Search for the cell housing the specified text and yield its (X, Y) center coordinate. 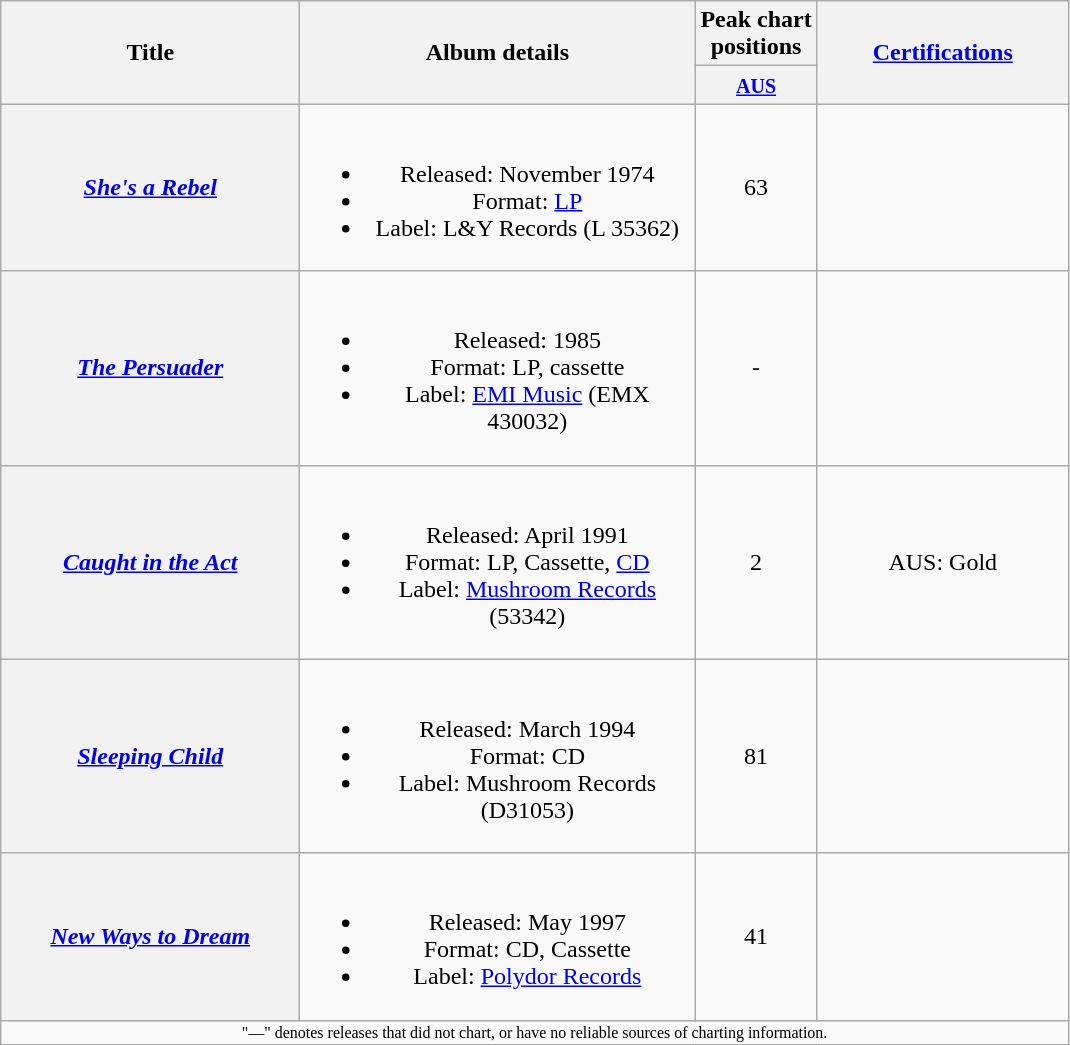
Released: March 1994Format: CDLabel: Mushroom Records (D31053) (498, 756)
AUS (756, 85)
- (756, 368)
"—" denotes releases that did not chart, or have no reliable sources of charting information. (535, 1032)
She's a Rebel (150, 188)
Sleeping Child (150, 756)
Album details (498, 52)
AUS: Gold (942, 562)
Peak chartpositions (756, 34)
Released: April 1991Format: LP, Cassette, CDLabel: Mushroom Records (53342) (498, 562)
Released: May 1997Format: CD, CassetteLabel: Polydor Records (498, 936)
Caught in the Act (150, 562)
2 (756, 562)
The Persuader (150, 368)
41 (756, 936)
63 (756, 188)
Released: 1985Format: LP, cassetteLabel: EMI Music (EMX 430032) (498, 368)
81 (756, 756)
New Ways to Dream (150, 936)
Certifications (942, 52)
Released: November 1974Format: LPLabel: L&Y Records (L 35362) (498, 188)
Title (150, 52)
